Detect which cell encompasses the target text, then output its (x, y) center coordinate. 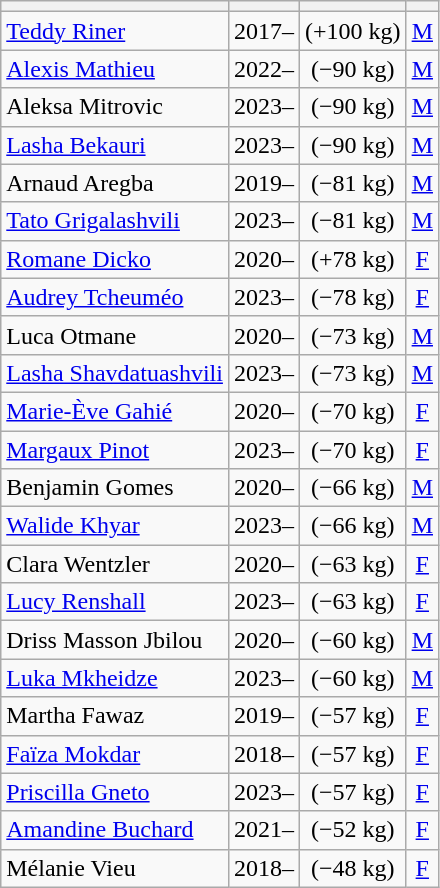
(+78 kg) (354, 259)
Lasha Shavdatuashvili (115, 373)
2017– (264, 31)
Alexis Mathieu (115, 69)
Walide Khyar (115, 526)
Marie-Ève Gahié (115, 411)
2021– (264, 830)
Lasha Bekauri (115, 145)
Driss Masson Jbilou (115, 640)
Arnaud Aregba (115, 183)
Romane Dicko (115, 259)
(−48 kg) (354, 868)
Benjamin Gomes (115, 488)
Priscilla Gneto (115, 792)
Audrey Tcheuméo (115, 297)
Faïza Mokdar (115, 754)
2022– (264, 69)
Amandine Buchard (115, 830)
Tato Grigalashvili (115, 221)
Lucy Renshall (115, 602)
Clara Wentzler (115, 564)
(−78 kg) (354, 297)
(−52 kg) (354, 830)
Aleksa Mitrovic (115, 107)
Martha Fawaz (115, 716)
Margaux Pinot (115, 449)
(+100 kg) (354, 31)
Luka Mkheidze (115, 678)
Luca Otmane (115, 335)
Teddy Riner (115, 31)
Mélanie Vieu (115, 868)
